Search for the cell housing the specified text and yield its [x, y] center coordinate. 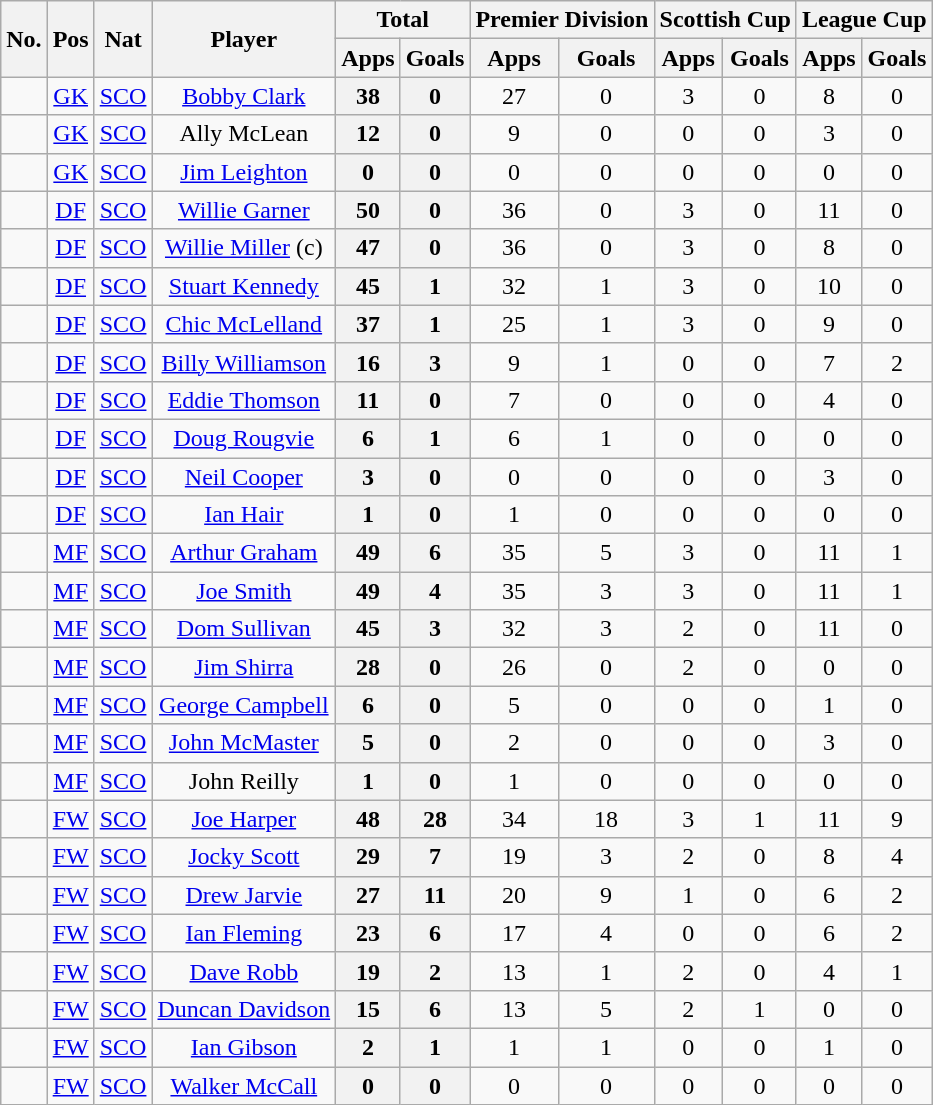
Billy Williamson [244, 362]
Ian Fleming [244, 933]
Ian Hair [244, 515]
John Reilly [244, 781]
Ian Gibson [244, 1047]
16 [368, 362]
Chic McLelland [244, 324]
26 [514, 667]
37 [368, 324]
Duncan Davidson [244, 1009]
George Campbell [244, 705]
Bobby Clark [244, 96]
Dom Sullivan [244, 629]
Neil Cooper [244, 477]
Walker McCall [244, 1085]
Player [244, 39]
Joe Harper [244, 819]
Premier Division [562, 20]
Eddie Thomson [244, 400]
Stuart Kennedy [244, 286]
34 [514, 819]
38 [368, 96]
15 [368, 1009]
10 [828, 286]
20 [514, 895]
Doug Rougvie [244, 438]
Jocky Scott [244, 857]
29 [368, 857]
50 [368, 210]
47 [368, 248]
23 [368, 933]
John McMaster [244, 743]
18 [606, 819]
48 [368, 819]
Willie Miller (c) [244, 248]
League Cup [864, 20]
Scottish Cup [725, 20]
Nat [123, 39]
12 [368, 134]
Dave Robb [244, 971]
Jim Leighton [244, 172]
Pos [70, 39]
Ally McLean [244, 134]
17 [514, 933]
Jim Shirra [244, 667]
25 [514, 324]
Arthur Graham [244, 553]
Joe Smith [244, 591]
Drew Jarvie [244, 895]
Total [403, 20]
Willie Garner [244, 210]
No. [24, 39]
